Find where the given text appears and provide that cell's center as (X, Y) coordinate. 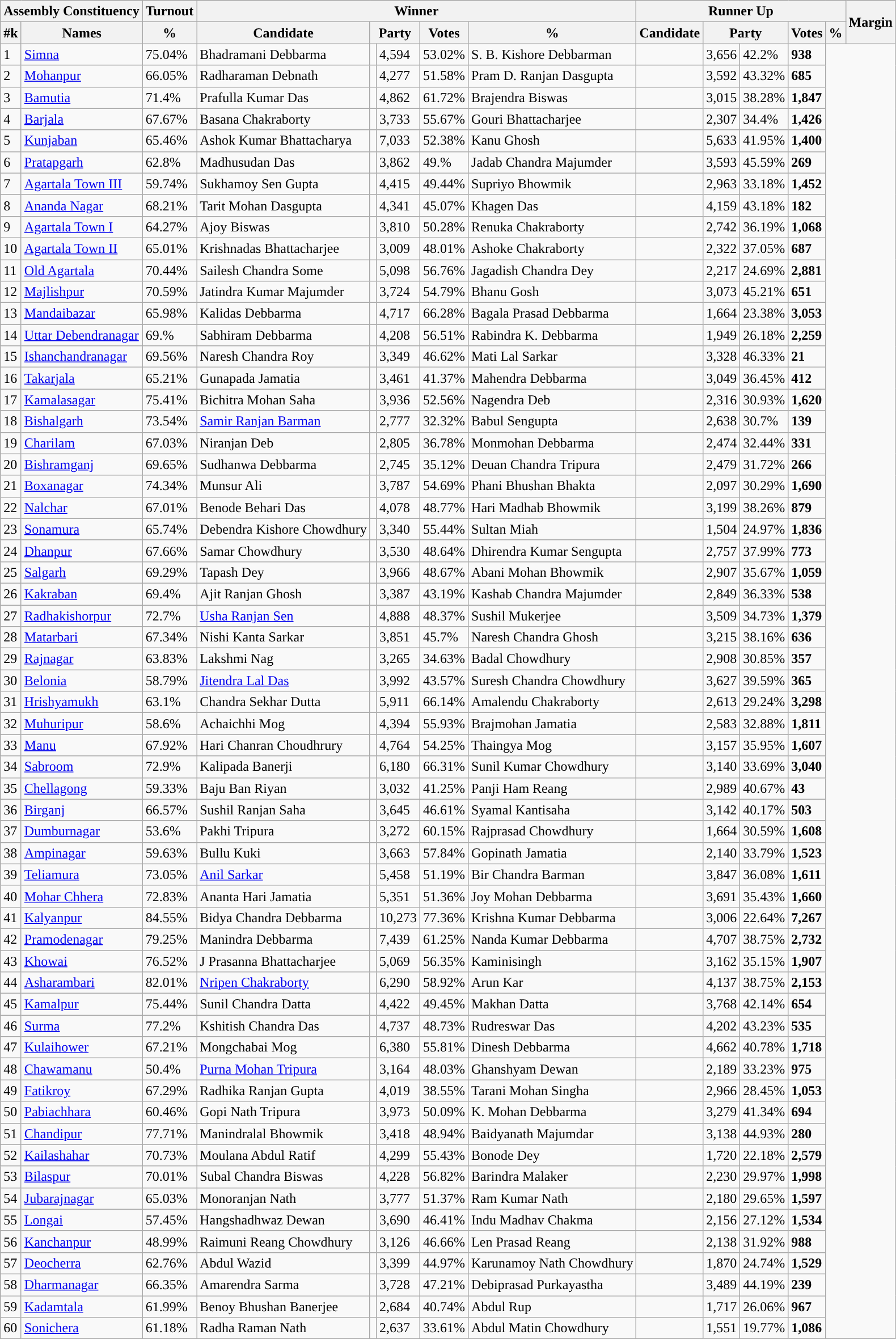
Barjala (82, 119)
Jitendra Lal Das (284, 681)
4,717 (398, 314)
76.52% (170, 961)
51.58% (445, 76)
10,273 (398, 918)
Joy Mohan Debbarma (552, 896)
Kakraban (82, 594)
54 (11, 1198)
2,322 (721, 248)
Takarjala (82, 378)
8 (11, 205)
64.27% (170, 227)
2,732 (807, 939)
Dhanpur (82, 551)
36.45% (764, 378)
3,851 (398, 637)
67.21% (170, 1047)
Kanchanpur (82, 1241)
Nalchar (82, 508)
2,777 (398, 421)
4,415 (398, 184)
2,579 (807, 1155)
Abdul Matin Chowdhury (552, 1328)
59.63% (170, 853)
Chellagong (82, 788)
651 (807, 292)
Hari Madhab Bhowmik (552, 508)
Sushil Mukerjee (552, 615)
269 (807, 162)
1,998 (807, 1177)
538 (807, 594)
Hangshadhwaz Dewan (284, 1220)
48.73% (445, 1026)
Sushil Ranjan Saha (284, 810)
68.21% (170, 205)
69.4% (170, 594)
70.59% (170, 292)
182 (807, 205)
Bhanu Gosh (552, 292)
69.29% (170, 572)
4,228 (398, 1177)
Raimuni Reang Chowdhury (284, 1241)
3,140 (721, 767)
Surma (82, 1026)
3,489 (721, 1285)
Samar Chowdhury (284, 551)
2,963 (721, 184)
20 (11, 464)
Radha Raman Nath (284, 1328)
Tarani Mohan Singha (552, 1091)
Assembly Constituency (71, 11)
Indu Madhav Chakma (552, 1220)
42 (11, 939)
29.97% (764, 1177)
1,811 (807, 724)
1,597 (807, 1198)
Rudreswar Das (552, 1026)
Naresh Chandra Roy (284, 357)
35.95% (764, 745)
2,259 (807, 335)
Simna (82, 54)
Radhika Ranjan Gupta (284, 1091)
33.18% (764, 184)
67.92% (170, 745)
32.88% (764, 724)
4,208 (398, 335)
2,966 (721, 1091)
2,637 (398, 1328)
75.41% (170, 400)
4,137 (721, 983)
Kamalpur (82, 1004)
2,583 (721, 724)
Mandaibazar (82, 314)
Pabiachhara (82, 1112)
Sabhiram Debbarma (284, 335)
Uttar Debendranagar (82, 335)
46.66% (445, 1241)
61.18% (170, 1328)
59 (11, 1306)
10 (11, 248)
54.25% (445, 745)
Bamutia (82, 98)
42.2% (764, 54)
65.98% (170, 314)
Margin (870, 22)
Gunapada Jamatia (284, 378)
Khagen Das (552, 205)
3,032 (398, 788)
60.15% (445, 831)
Baidyanath Majumdar (552, 1134)
Chandra Sekhar Dutta (284, 702)
70.73% (170, 1155)
Manu (82, 745)
Dinesh Debbarma (552, 1047)
Chawamanu (82, 1069)
Basana Chakraborty (284, 119)
4,202 (721, 1026)
9 (11, 227)
Abdul Rup (552, 1306)
3,199 (721, 508)
7,439 (398, 939)
3,530 (398, 551)
3,973 (398, 1112)
3,992 (398, 681)
30.93% (764, 400)
50 (11, 1112)
Deocherra (82, 1263)
48.01% (445, 248)
1,836 (807, 529)
36.19% (764, 227)
Gopi Nath Tripura (284, 1112)
13 (11, 314)
3,009 (398, 248)
331 (807, 443)
Mohanpur (82, 76)
Teliamura (82, 875)
Usha Ranjan Sen (284, 615)
Bishramganj (82, 464)
Pramodenagar (82, 939)
Ashok Kumar Bhattacharya (284, 141)
3,157 (721, 745)
65.01% (170, 248)
31.72% (764, 464)
Fatikroy (82, 1091)
412 (807, 378)
975 (807, 1069)
3,215 (721, 637)
35 (11, 788)
Monoranjan Nath (284, 1198)
1,690 (807, 486)
4,019 (398, 1091)
3,966 (398, 572)
29.24% (764, 702)
Ampinagar (82, 853)
3,006 (721, 918)
24.97% (764, 529)
2,881 (807, 271)
Kaminisingh (552, 961)
Amalendu Chakraborty (552, 702)
1,379 (807, 615)
Thaingya Mog (552, 745)
48.94% (445, 1134)
41.25% (445, 788)
55.44% (445, 529)
77.36% (445, 918)
1,620 (807, 400)
56.82% (445, 1177)
4,394 (398, 724)
4,594 (398, 54)
33 (11, 745)
636 (807, 637)
Bagala Prasad Debbarma (552, 314)
38 (11, 853)
2,180 (721, 1198)
41.34% (764, 1112)
44.93% (764, 1134)
Belonia (82, 681)
67.67% (170, 119)
Amarendra Sarma (284, 1285)
73.05% (170, 875)
3,461 (398, 378)
47 (11, 1047)
45.59% (764, 162)
49.% (445, 162)
4,078 (398, 508)
694 (807, 1112)
36.33% (764, 594)
Panji Ham Reang (552, 788)
2,805 (398, 443)
Sailesh Chandra Some (284, 271)
4,159 (721, 205)
1,717 (721, 1306)
3,349 (398, 357)
4,422 (398, 1004)
70.01% (170, 1177)
43.23% (764, 1026)
2,613 (721, 702)
62.76% (170, 1263)
Radhakishorpur (82, 615)
63.1% (170, 702)
60.46% (170, 1112)
Sunil Chandra Datta (284, 1004)
73.54% (170, 421)
32.44% (764, 443)
S. B. Kishore Debbarman (552, 54)
2 (11, 76)
57.84% (445, 853)
Ashoke Chakraborty (552, 248)
Radharaman Debnath (284, 76)
3,592 (721, 76)
36.08% (764, 875)
7 (11, 184)
Bishalgarh (82, 421)
654 (807, 1004)
Winner (416, 11)
Mahendra Debbarma (552, 378)
63.83% (170, 659)
43.18% (764, 205)
3,733 (398, 119)
48.64% (445, 551)
3,328 (721, 357)
4,277 (398, 76)
46.62% (445, 357)
Runner Up (741, 11)
773 (807, 551)
Niranjan Deb (284, 443)
Pram D. Ranjan Dasgupta (552, 76)
75.04% (170, 54)
26.18% (764, 335)
3,777 (398, 1198)
57 (11, 1263)
3,418 (398, 1134)
Babul Sengupta (552, 421)
K. Mohan Debbarma (552, 1112)
Naresh Chandra Ghosh (552, 637)
3,138 (721, 1134)
69.65% (170, 464)
61.99% (170, 1306)
3,399 (398, 1263)
3,936 (398, 400)
967 (807, 1306)
35.15% (764, 961)
3,728 (398, 1285)
56 (11, 1241)
2,230 (721, 1177)
46.41% (445, 1220)
40 (11, 896)
3,126 (398, 1241)
24.69% (764, 271)
15 (11, 357)
Sonamura (82, 529)
26 (11, 594)
Hrishyamukh (82, 702)
22 (11, 508)
3,265 (398, 659)
26.06% (764, 1306)
Ananta Hari Jamatia (284, 896)
6,180 (398, 767)
56.35% (445, 961)
32.32% (445, 421)
48.03% (445, 1069)
Mongchabai Mog (284, 1047)
3,593 (721, 162)
16 (11, 378)
Abani Mohan Bhowmik (552, 572)
3,627 (721, 681)
3,768 (721, 1004)
37.05% (764, 248)
1,529 (807, 1263)
40.78% (764, 1047)
1,551 (721, 1328)
49 (11, 1091)
Krishna Kumar Debbarma (552, 918)
2,097 (721, 486)
14 (11, 335)
59.74% (170, 184)
Manindralal Bhowmik (284, 1134)
48.37% (445, 615)
357 (807, 659)
Boxanagar (82, 486)
535 (807, 1026)
Kulaihower (82, 1047)
45.07% (445, 205)
53.02% (445, 54)
31.92% (764, 1241)
2,745 (398, 464)
Nishi Kanta Sarkar (284, 637)
22.64% (764, 918)
2,989 (721, 788)
58 (11, 1285)
3,690 (398, 1220)
Gopinath Jamatia (552, 853)
18 (11, 421)
19.77% (764, 1328)
45.21% (764, 292)
36 (11, 810)
74.34% (170, 486)
50.09% (445, 1112)
3,787 (398, 486)
1,870 (721, 1263)
4,299 (398, 1155)
69.56% (170, 357)
Lakshmi Nag (284, 659)
5,351 (398, 896)
19 (11, 443)
2,638 (721, 421)
2,217 (721, 271)
51.19% (445, 875)
Agartala Town II (82, 248)
Agartala Town I (82, 227)
Sudhanwa Debbarma (284, 464)
56.51% (445, 335)
Khowai (82, 961)
Jubarajnagar (82, 1198)
685 (807, 76)
48 (11, 1069)
Names (82, 33)
Agartala Town III (82, 184)
24.74% (764, 1263)
5,911 (398, 702)
3,847 (721, 875)
67.03% (170, 443)
33.23% (764, 1069)
66.14% (445, 702)
27.12% (764, 1220)
6,290 (398, 983)
2,316 (721, 400)
1,068 (807, 227)
43.19% (445, 594)
Monmohan Debbarma (552, 443)
55.81% (445, 1047)
1,053 (807, 1091)
27 (11, 615)
Suresh Chandra Chowdhury (552, 681)
Jagadish Chandra Dey (552, 271)
37 (11, 831)
Sunil Kumar Chowdhury (552, 767)
67.29% (170, 1091)
69.% (170, 335)
Benoy Bhushan Banerjee (284, 1306)
5,098 (398, 271)
6,380 (398, 1047)
Brajmohan Jamatia (552, 724)
36.78% (445, 443)
42.14% (764, 1004)
30.59% (764, 831)
56.76% (445, 271)
Anil Sarkar (284, 875)
1,949 (721, 335)
3,053 (807, 314)
3,810 (398, 227)
Krishnadas Bhattacharjee (284, 248)
37.99% (764, 551)
59.33% (170, 788)
3,656 (721, 54)
65.03% (170, 1198)
11 (11, 271)
Subal Chandra Biswas (284, 1177)
4,764 (398, 745)
24 (11, 551)
72.9% (170, 767)
57.45% (170, 1220)
53 (11, 1177)
1,452 (807, 184)
4,888 (398, 615)
51 (11, 1134)
1,086 (807, 1328)
1,059 (807, 572)
52.38% (445, 141)
58.6% (170, 724)
1,607 (807, 745)
47.21% (445, 1285)
58.92% (445, 983)
365 (807, 681)
33.79% (764, 853)
Kalyanpur (82, 918)
Benode Behari Das (284, 508)
70.44% (170, 271)
503 (807, 810)
Kunjaban (82, 141)
25 (11, 572)
Bilaspur (82, 1177)
3,049 (721, 378)
51.36% (445, 896)
2,474 (721, 443)
239 (807, 1285)
3,645 (398, 810)
Mati Lal Sarkar (552, 357)
30 (11, 681)
66.57% (170, 810)
54.79% (445, 292)
Kanu Ghosh (552, 141)
Badal Chowdhury (552, 659)
Prafulla Kumar Das (284, 98)
Kadamtala (82, 1306)
79.25% (170, 939)
Baju Ban Riyan (284, 788)
2,138 (721, 1241)
2,479 (721, 464)
66.05% (170, 76)
65.46% (170, 141)
3,387 (398, 594)
Gouri Bhattacharjee (552, 119)
12 (11, 292)
879 (807, 508)
Achaichhi Mog (284, 724)
Kshitish Chandra Das (284, 1026)
61.72% (445, 98)
28.45% (764, 1091)
Nanda Kumar Debbarma (552, 939)
3,015 (721, 98)
38.28% (764, 98)
75.44% (170, 1004)
66.28% (445, 314)
Ajit Ranjan Ghosh (284, 594)
4,862 (398, 98)
Muhuripur (82, 724)
1,400 (807, 141)
33.61% (445, 1328)
Debiprasad Purkayastha (552, 1285)
62.8% (170, 162)
52 (11, 1155)
40.74% (445, 1306)
5,633 (721, 141)
Debendra Kishore Chowdhury (284, 529)
44 (11, 983)
Brajendra Biswas (552, 98)
3,298 (807, 702)
1,660 (807, 896)
38.55% (445, 1091)
Arun Kar (552, 983)
3,862 (398, 162)
Matarbari (82, 637)
3,272 (398, 831)
1,534 (807, 1220)
71.4% (170, 98)
41 (11, 918)
67.01% (170, 508)
49.44% (445, 184)
2,908 (721, 659)
49.45% (445, 1004)
61.25% (445, 939)
Kashab Chandra Majumder (552, 594)
48.99% (170, 1241)
4,341 (398, 205)
31 (11, 702)
34.73% (764, 615)
3 (11, 98)
82.01% (170, 983)
Kalipada Banerji (284, 767)
#k (11, 33)
41.95% (764, 141)
1,523 (807, 853)
Tapash Dey (284, 572)
Len Prasad Reang (552, 1241)
Rabindra K. Debbarma (552, 335)
45.7% (445, 637)
2,307 (721, 119)
67.34% (170, 637)
38.26% (764, 508)
67.66% (170, 551)
Nripen Chakraborty (284, 983)
Ram Kumar Nath (552, 1198)
Rajprasad Chowdhury (552, 831)
3,164 (398, 1069)
Majlishpur (82, 292)
3,691 (721, 896)
39 (11, 875)
Turnout (170, 11)
53.6% (170, 831)
Karunamoy Nath Chowdhury (552, 1263)
6 (11, 162)
Phani Bhushan Bhakta (552, 486)
Bir Chandra Barman (552, 875)
44.97% (445, 1263)
J Prasanna Bhattacharjee (284, 961)
7,033 (398, 141)
Bhadramani Debbarma (284, 54)
84.55% (170, 918)
77.2% (170, 1026)
35.67% (764, 572)
34 (11, 767)
Nagendra Deb (552, 400)
2,757 (721, 551)
1,504 (721, 529)
23.38% (764, 314)
34.4% (764, 119)
45 (11, 1004)
77.71% (170, 1134)
Bidya Chandra Debbarma (284, 918)
Pakhi Tripura (284, 831)
938 (807, 54)
3,279 (721, 1112)
52.56% (445, 400)
17 (11, 400)
Jatindra Kumar Majumder (284, 292)
Ajoy Biswas (284, 227)
Syamal Kantisaha (552, 810)
43.57% (445, 681)
Bichitra Mohan Saha (284, 400)
Dumburnagar (82, 831)
Munsur Ali (284, 486)
Ananda Nagar (82, 205)
Supriyo Bhowmik (552, 184)
Dhirendra Kumar Sengupta (552, 551)
Old Agartala (82, 271)
Renuka Chakraborty (552, 227)
5 (11, 141)
Chandipur (82, 1134)
44.19% (764, 1285)
Abdul Wazid (284, 1263)
Ishanchandranagar (82, 357)
55.67% (445, 119)
1,608 (807, 831)
Ghanshyam Dewan (552, 1069)
139 (807, 421)
Sabroom (82, 767)
Birganj (82, 810)
38.16% (764, 637)
4,662 (721, 1047)
1,611 (807, 875)
32 (11, 724)
3,724 (398, 292)
3,142 (721, 810)
66.31% (445, 767)
3,073 (721, 292)
266 (807, 464)
48.77% (445, 508)
30.7% (764, 421)
66.35% (170, 1285)
Dharmanagar (82, 1285)
3,040 (807, 767)
55 (11, 1220)
1,847 (807, 98)
2,153 (807, 983)
58.79% (170, 681)
50.28% (445, 227)
Kalidas Debbarma (284, 314)
3,509 (721, 615)
2,907 (721, 572)
3,162 (721, 961)
4 (11, 119)
60 (11, 1328)
Asharambari (82, 983)
Jadab Chandra Majumder (552, 162)
35.43% (764, 896)
Charilam (82, 443)
988 (807, 1241)
Salgarh (82, 572)
Sultan Miah (552, 529)
1 (11, 54)
Purna Mohan Tripura (284, 1069)
Hari Chanran Choudhrury (284, 745)
46.61% (445, 810)
Bonode Dey (552, 1155)
Kailashahar (82, 1155)
33.69% (764, 767)
55.93% (445, 724)
43.32% (764, 76)
72.83% (170, 896)
40.17% (764, 810)
48.67% (445, 572)
2,742 (721, 227)
28 (11, 637)
46 (11, 1026)
46.33% (764, 357)
30.85% (764, 659)
5,458 (398, 875)
41.37% (445, 378)
2,156 (721, 1220)
Makhan Datta (552, 1004)
Pratapgarh (82, 162)
35.12% (445, 464)
Sukhamoy Sen Gupta (284, 184)
30.29% (764, 486)
29 (11, 659)
1,720 (721, 1155)
7,267 (807, 918)
2,849 (721, 594)
Kamalasagar (82, 400)
Mohar Chhera (82, 896)
687 (807, 248)
22.18% (764, 1155)
Barindra Malaker (552, 1177)
2,140 (721, 853)
1,718 (807, 1047)
Sonichera (82, 1328)
Madhusudan Das (284, 162)
65.74% (170, 529)
2,189 (721, 1069)
4,707 (721, 939)
Longai (82, 1220)
5,069 (398, 961)
280 (807, 1134)
55.43% (445, 1155)
Deuan Chandra Tripura (552, 464)
23 (11, 529)
72.7% (170, 615)
Bullu Kuki (284, 853)
29.65% (764, 1198)
50.4% (170, 1069)
2,684 (398, 1306)
4,737 (398, 1026)
Rajnagar (82, 659)
Samir Ranjan Barman (284, 421)
3,340 (398, 529)
Tarit Mohan Dasgupta (284, 205)
34.63% (445, 659)
Moulana Abdul Ratif (284, 1155)
39.59% (764, 681)
1,907 (807, 961)
3,663 (398, 853)
40.67% (764, 788)
51.37% (445, 1198)
1,426 (807, 119)
65.21% (170, 378)
54.69% (445, 486)
Manindra Debbarma (284, 939)
